Capture the cell that displays the provided text and extract its [X, Y] central coordinate. 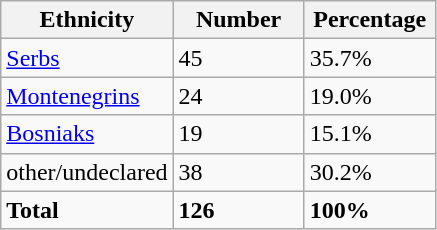
Percentage [370, 20]
Ethnicity [87, 20]
24 [238, 96]
45 [238, 58]
19 [238, 134]
126 [238, 210]
Serbs [87, 58]
Bosniaks [87, 134]
other/undeclared [87, 172]
35.7% [370, 58]
Total [87, 210]
Montenegrins [87, 96]
38 [238, 172]
30.2% [370, 172]
100% [370, 210]
Number [238, 20]
15.1% [370, 134]
19.0% [370, 96]
